Return (x, y) of the center of cell containing provided text 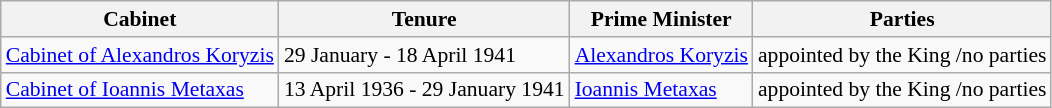
Cabinet of Alexandros Koryzis (140, 55)
Ioannis Metaxas (662, 90)
Prime Minister (662, 19)
Cabinet of Ioannis Metaxas (140, 90)
Parties (902, 19)
13 April 1936 - 29 January 1941 (424, 90)
Tenure (424, 19)
29 January - 18 April 1941 (424, 55)
Alexandros Koryzis (662, 55)
Cabinet (140, 19)
